Determine the [X, Y] coordinate at the center of the cell enclosing the given text.  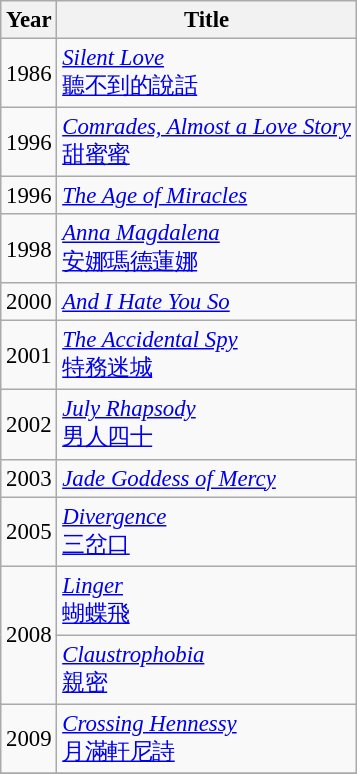
July Rhapsody男人四十 [206, 424]
Title [206, 20]
Anna Magdalena安娜瑪德蓮娜 [206, 248]
2001 [29, 356]
And I Hate You So [206, 302]
2000 [29, 302]
Linger蝴蝶飛 [206, 600]
2008 [29, 635]
2009 [29, 738]
Silent Love聽不到的說話 [206, 74]
Year [29, 20]
The Accidental Spy特務迷城 [206, 356]
Claustrophobia親密 [206, 670]
Crossing Hennessy月滿軒尼詩 [206, 738]
2005 [29, 532]
2002 [29, 424]
The Age of Miracles [206, 196]
1986 [29, 74]
2003 [29, 478]
Jade Goddess of Mercy [206, 478]
Comrades, Almost a Love Story甜蜜蜜 [206, 142]
Divergence三岔口 [206, 532]
1998 [29, 248]
